Output the (X, Y) coordinate of the center of the cell containing the given text.  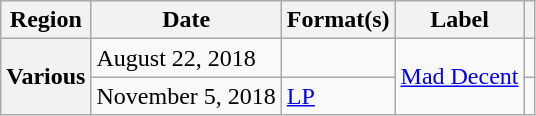
Various (46, 77)
LP (338, 96)
November 5, 2018 (186, 96)
Mad Decent (460, 77)
Date (186, 20)
Format(s) (338, 20)
August 22, 2018 (186, 58)
Label (460, 20)
Region (46, 20)
